Return the (X, Y) coordinate for the center point of the cell that contains the specified text.  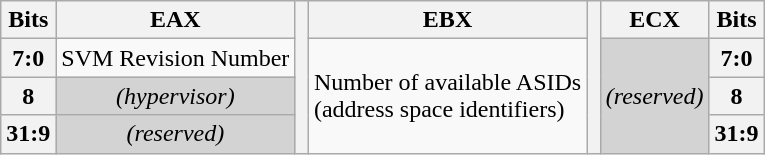
(hypervisor) (176, 96)
EAX (176, 20)
Number of available ASIDs (address space identifiers) (447, 96)
ECX (654, 20)
EBX (447, 20)
SVM Revision Number (176, 58)
